Pinpoint the cell where the given text exists, returning its (x, y) midpoint coordinate. 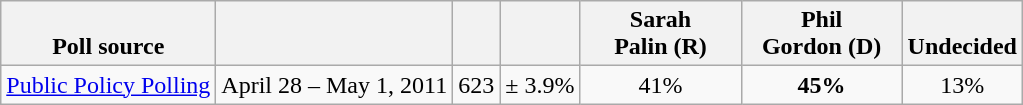
623 (476, 85)
April 28 – May 1, 2011 (334, 85)
Undecided (962, 34)
Public Policy Polling (108, 85)
41% (660, 85)
± 3.9% (540, 85)
13% (962, 85)
SarahPalin (R) (660, 34)
Poll source (108, 34)
PhilGordon (D) (822, 34)
45% (822, 85)
